Scan for the cell matching the given text and deliver its (X, Y) coordinate at center. 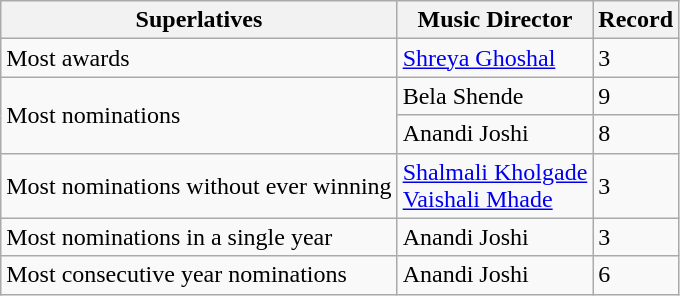
Shreya Ghoshal (495, 58)
9 (636, 96)
6 (636, 275)
Superlatives (199, 20)
Most nominations (199, 115)
Record (636, 20)
8 (636, 134)
Most nominations without ever winning (199, 186)
Most consecutive year nominations (199, 275)
Music Director (495, 20)
Most awards (199, 58)
Most nominations in a single year (199, 237)
Shalmali KholgadeVaishali Mhade (495, 186)
Bela Shende (495, 96)
